Locate the cell with the specified text and output its (x, y) center coordinate. 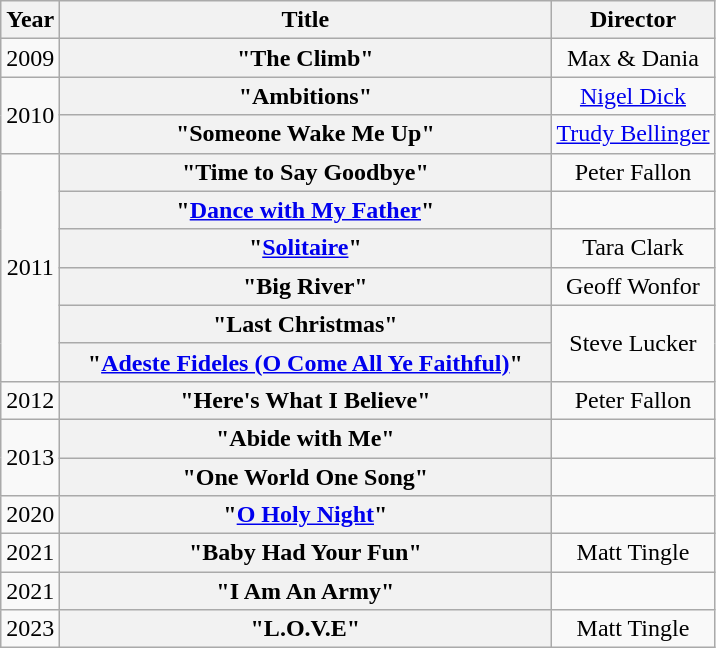
2009 (30, 58)
"One World One Song" (306, 477)
"O Holy Night" (306, 515)
Trudy Bellinger (633, 134)
"L.O.V.E" (306, 629)
"I Am An Army" (306, 591)
Title (306, 20)
Tara Clark (633, 248)
Steve Lucker (633, 343)
Director (633, 20)
"Adeste Fideles (O Come All Ye Faithful)" (306, 362)
"Here's What I Believe" (306, 400)
2020 (30, 515)
"Big River" (306, 286)
Year (30, 20)
Geoff Wonfor (633, 286)
"Last Christmas" (306, 324)
Nigel Dick (633, 96)
2012 (30, 400)
2011 (30, 267)
"Time to Say Goodbye" (306, 172)
"Dance with My Father" (306, 210)
2023 (30, 629)
"Ambitions" (306, 96)
2013 (30, 457)
2010 (30, 115)
"Baby Had Your Fun" (306, 553)
"Abide with Me" (306, 438)
"Someone Wake Me Up" (306, 134)
Max & Dania (633, 58)
"Solitaire" (306, 248)
"The Climb" (306, 58)
